Detect which cell encompasses the target text, then output its (x, y) center coordinate. 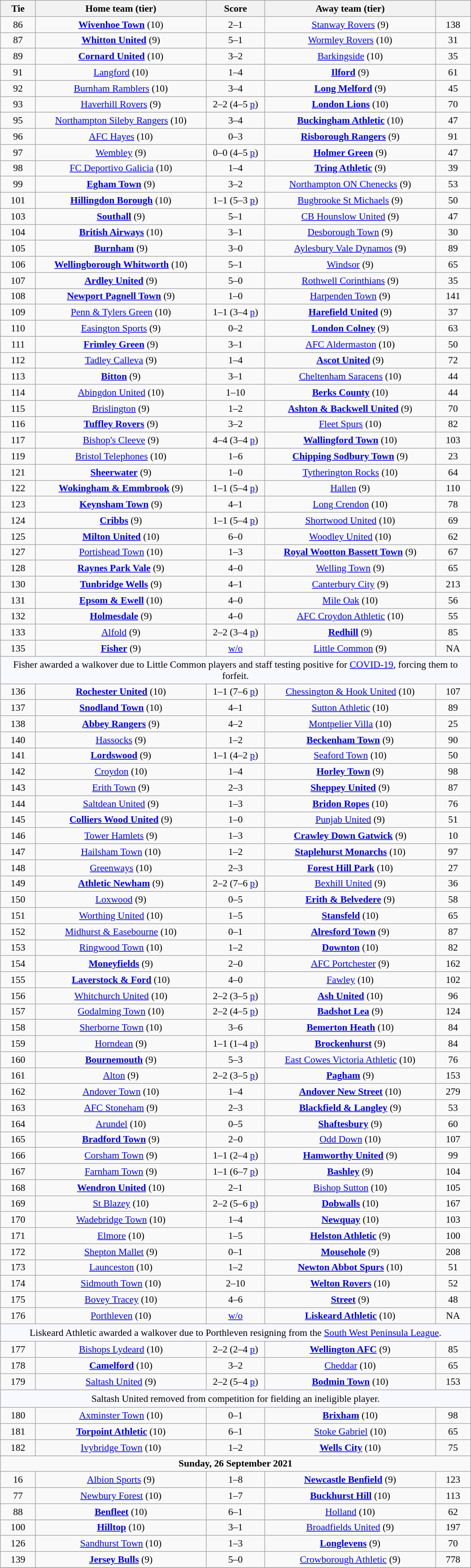
Buckingham Athletic (10) (350, 121)
Haverhill Rovers (9) (121, 105)
92 (18, 88)
55 (453, 617)
Hassocks (9) (121, 740)
Northampton Sileby Rangers (10) (121, 121)
2–2 (5–4 p) (235, 1382)
Blackfield & Langley (9) (350, 1108)
Liskeard Athletic awarded a walkover due to Porthleven resigning from the South West Peninsula League. (235, 1333)
Bugbrooke St Michaels (9) (350, 201)
6–0 (235, 537)
2–2 (2–4 p) (235, 1350)
Saltdean United (9) (121, 804)
279 (453, 1092)
175 (18, 1300)
95 (18, 121)
Loxwood (9) (121, 900)
Egham Town (9) (121, 185)
Ashton & Backwell United (9) (350, 409)
72 (453, 361)
45 (453, 88)
5–3 (235, 1060)
Pagham (9) (350, 1076)
119 (18, 457)
126 (18, 1544)
146 (18, 836)
Welling Town (9) (350, 568)
Seaford Town (10) (350, 756)
148 (18, 868)
4–6 (235, 1300)
Bishop's Cleeve (9) (121, 440)
Whitchurch United (10) (121, 996)
Southall (9) (121, 216)
Wadebridge Town (10) (121, 1220)
Shepton Mallet (9) (121, 1252)
142 (18, 772)
Penn & Tylers Green (10) (121, 313)
180 (18, 1416)
Greenways (10) (121, 868)
Bashley (9) (350, 1172)
86 (18, 25)
Berks County (10) (350, 392)
Snodland Town (10) (121, 708)
Laverstock & Ford (10) (121, 980)
Cribbs (9) (121, 520)
East Cowes Victoria Athletic (10) (350, 1060)
Windsor (9) (350, 264)
Harefield United (9) (350, 313)
Albion Sports (9) (121, 1480)
Farnham Town (9) (121, 1172)
Wendron United (10) (121, 1188)
174 (18, 1284)
Cornard United (10) (121, 57)
Newquay (10) (350, 1220)
Hillingdon Borough (10) (121, 201)
Downton (10) (350, 948)
Welton Rovers (10) (350, 1284)
135 (18, 648)
159 (18, 1044)
Burnham Ramblers (10) (121, 88)
102 (453, 980)
AFC Aldermaston (10) (350, 344)
Tie (18, 9)
16 (18, 1480)
Saltash United (9) (121, 1382)
78 (453, 505)
147 (18, 852)
173 (18, 1268)
127 (18, 552)
Beckenham Town (9) (350, 740)
Andover Town (10) (121, 1092)
39 (453, 168)
125 (18, 537)
61 (453, 73)
Street (9) (350, 1300)
Away team (tier) (350, 9)
Alresford Town (9) (350, 932)
Raynes Park Vale (9) (121, 568)
Cheltenham Saracens (10) (350, 377)
170 (18, 1220)
Ascot United (9) (350, 361)
Erith & Belvedere (9) (350, 900)
Hilltop (10) (121, 1528)
137 (18, 708)
171 (18, 1236)
Bristol Telephones (10) (121, 457)
1–1 (6–7 p) (235, 1172)
Stoke Gabriel (10) (350, 1432)
181 (18, 1432)
1–7 (235, 1496)
Abingdon United (10) (121, 392)
Bodmin Town (10) (350, 1382)
157 (18, 1012)
Alfold (9) (121, 633)
1–1 (4–2 p) (235, 756)
Newport Pagnell Town (9) (121, 296)
Ardley United (9) (121, 281)
Cheddar (10) (350, 1366)
1–1 (2–4 p) (235, 1156)
0–2 (235, 329)
Abbey Rangers (9) (121, 724)
179 (18, 1382)
Sheerwater (9) (121, 472)
Badshot Lea (9) (350, 1012)
Woodley United (10) (350, 537)
166 (18, 1156)
172 (18, 1252)
Holmer Green (9) (350, 153)
213 (453, 585)
Launceston (10) (121, 1268)
Horndean (9) (121, 1044)
CB Hounslow United (9) (350, 216)
2–2 (3–4 p) (235, 633)
Epsom & Ewell (10) (121, 600)
Arundel (10) (121, 1124)
31 (453, 40)
Tytherington Rocks (10) (350, 472)
Tring Athletic (9) (350, 168)
1–8 (235, 1480)
160 (18, 1060)
Colliers Wood United (9) (121, 820)
Ivybridge Town (10) (121, 1448)
182 (18, 1448)
93 (18, 105)
Bexhill United (9) (350, 884)
56 (453, 600)
132 (18, 617)
Alton (9) (121, 1076)
Hallen (9) (350, 489)
Score (235, 9)
208 (453, 1252)
106 (18, 264)
155 (18, 980)
52 (453, 1284)
Hamworthy United (9) (350, 1156)
88 (18, 1512)
27 (453, 868)
Whitton United (9) (121, 40)
Midhurst & Easebourne (10) (121, 932)
Aylesbury Vale Dynamos (9) (350, 249)
Northampton ON Chenecks (9) (350, 185)
AFC Stoneham (9) (121, 1108)
Redhill (9) (350, 633)
133 (18, 633)
Benfleet (10) (121, 1512)
117 (18, 440)
London Lions (10) (350, 105)
154 (18, 964)
Burnham (9) (121, 249)
Buckhurst Hill (10) (350, 1496)
Canterbury City (9) (350, 585)
Helston Athletic (9) (350, 1236)
77 (18, 1496)
Dobwalls (10) (350, 1204)
Ringwood Town (10) (121, 948)
111 (18, 344)
Portishead Town (10) (121, 552)
Broadfields United (9) (350, 1528)
Bemerton Heath (10) (350, 1028)
Horley Town (9) (350, 772)
Chipping Sodbury Town (9) (350, 457)
128 (18, 568)
115 (18, 409)
1–1 (7–6 p) (235, 692)
36 (453, 884)
Axminster Town (10) (121, 1416)
23 (453, 457)
Bovey Tracey (10) (121, 1300)
69 (453, 520)
Mousehole (9) (350, 1252)
Sheppey United (9) (350, 788)
Desborough Town (9) (350, 233)
Saltash United removed from competition for fielding an ineligible player. (235, 1399)
Erith Town (9) (121, 788)
Wormley Rovers (10) (350, 40)
Montpelier Villa (10) (350, 724)
1–1 (5–3 p) (235, 201)
Ash United (10) (350, 996)
Croydon (10) (121, 772)
Little Common (9) (350, 648)
Crawley Down Gatwick (9) (350, 836)
AFC Hayes (10) (121, 137)
158 (18, 1028)
Porthleven (10) (121, 1316)
Ilford (9) (350, 73)
0–0 (4–5 p) (235, 153)
122 (18, 489)
112 (18, 361)
Frimley Green (9) (121, 344)
Newton Abbot Spurs (10) (350, 1268)
Long Crendon (10) (350, 505)
AFC Portchester (9) (350, 964)
165 (18, 1140)
Wellingborough Whitworth (10) (121, 264)
Tunbridge Wells (9) (121, 585)
4–4 (3–4 p) (235, 440)
Bournemouth (9) (121, 1060)
Torpoint Athletic (10) (121, 1432)
Brockenhurst (9) (350, 1044)
197 (453, 1528)
1–1 (3–4 p) (235, 313)
Stansfeld (10) (350, 916)
Chessington & Hook United (10) (350, 692)
Tadley Calleva (9) (121, 361)
Wallingford Town (10) (350, 440)
Rochester United (10) (121, 692)
Lordswood (9) (121, 756)
Godalming Town (10) (121, 1012)
164 (18, 1124)
Wivenhoe Town (10) (121, 25)
177 (18, 1350)
Corsham Town (9) (121, 1156)
Shortwood United (10) (350, 520)
Sutton Athletic (10) (350, 708)
161 (18, 1076)
Bradford Town (9) (121, 1140)
Holland (10) (350, 1512)
Mile Oak (10) (350, 600)
Keynsham Town (9) (121, 505)
Sunday, 26 September 2021 (235, 1464)
Bishop Sutton (10) (350, 1188)
130 (18, 585)
Moneyfields (9) (121, 964)
121 (18, 472)
Elmore (10) (121, 1236)
2–10 (235, 1284)
Punjab United (9) (350, 820)
4–2 (235, 724)
108 (18, 296)
Jersey Bulls (9) (121, 1560)
90 (453, 740)
Milton United (10) (121, 537)
1–6 (235, 457)
Camelford (10) (121, 1366)
152 (18, 932)
Shaftesbury (9) (350, 1124)
Wells City (10) (350, 1448)
1–1 (1–4 p) (235, 1044)
Fawley (10) (350, 980)
Sidmouth Town (10) (121, 1284)
Liskeard Athletic (10) (350, 1316)
63 (453, 329)
176 (18, 1316)
169 (18, 1204)
British Airways (10) (121, 233)
58 (453, 900)
Bishops Lydeard (10) (121, 1350)
778 (453, 1560)
140 (18, 740)
114 (18, 392)
136 (18, 692)
Hailsham Town (10) (121, 852)
Langford (10) (121, 73)
Longlevens (9) (350, 1544)
109 (18, 313)
Fisher awarded a walkover due to Little Common players and staff testing positive for COVID-19, forcing them to forfeit. (235, 670)
Holmesdale (9) (121, 617)
48 (453, 1300)
Fisher (9) (121, 648)
30 (453, 233)
Wembley (9) (121, 153)
Harpenden Town (9) (350, 296)
144 (18, 804)
3–6 (235, 1028)
143 (18, 788)
101 (18, 201)
67 (453, 552)
Tuffley Rovers (9) (121, 424)
139 (18, 1560)
Bitton (9) (121, 377)
156 (18, 996)
151 (18, 916)
Crowborough Athletic (9) (350, 1560)
163 (18, 1108)
Barkingside (10) (350, 57)
Brixham (10) (350, 1416)
3–0 (235, 249)
150 (18, 900)
St Blazey (10) (121, 1204)
Sandhurst Town (10) (121, 1544)
10 (453, 836)
Stanway Rovers (9) (350, 25)
168 (18, 1188)
Royal Wootton Bassett Town (9) (350, 552)
Fleet Spurs (10) (350, 424)
Sherborne Town (10) (121, 1028)
64 (453, 472)
Tower Hamlets (9) (121, 836)
60 (453, 1124)
Forest Hill Park (10) (350, 868)
Home team (tier) (121, 9)
Odd Down (10) (350, 1140)
Rothwell Corinthians (9) (350, 281)
AFC Croydon Athletic (10) (350, 617)
75 (453, 1448)
Athletic Newham (9) (121, 884)
Worthing United (10) (121, 916)
116 (18, 424)
Staplehurst Monarchs (10) (350, 852)
Andover New Street (10) (350, 1092)
Easington Sports (9) (121, 329)
25 (453, 724)
2–2 (7–6 p) (235, 884)
2–2 (5–6 p) (235, 1204)
Brislington (9) (121, 409)
Long Melford (9) (350, 88)
1–10 (235, 392)
Risborough Rangers (9) (350, 137)
Bridon Ropes (10) (350, 804)
0–3 (235, 137)
Wokingham & Emmbrook (9) (121, 489)
131 (18, 600)
178 (18, 1366)
149 (18, 884)
37 (453, 313)
145 (18, 820)
FC Deportivo Galicia (10) (121, 168)
Newcastle Benfield (9) (350, 1480)
Wellington AFC (9) (350, 1350)
London Colney (9) (350, 329)
Newbury Forest (10) (121, 1496)
